Determine the (X, Y) coordinate at the center of the cell enclosing the given text.  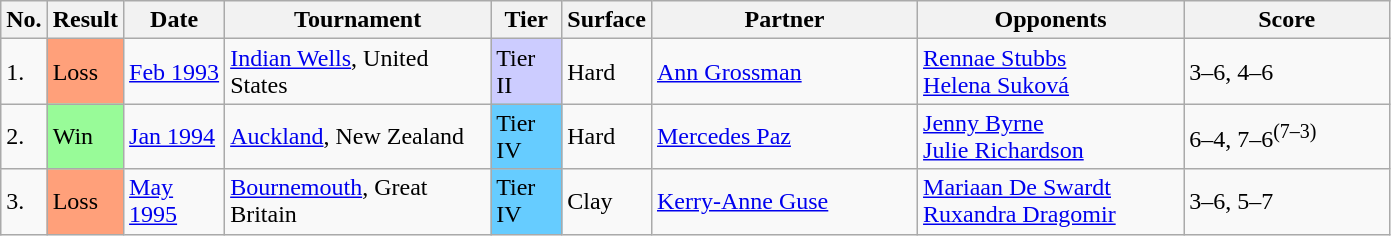
Indian Wells, United States (358, 72)
Jenny Byrne Julie Richardson (1051, 136)
Win (85, 136)
No. (24, 20)
3–6, 4–6 (1287, 72)
Mariaan De Swardt Ruxandra Dragomir (1051, 202)
Opponents (1051, 20)
Tier II (526, 72)
Auckland, New Zealand (358, 136)
Result (85, 20)
Jan 1994 (174, 136)
Tier (526, 20)
Feb 1993 (174, 72)
6–4, 7–6(7–3) (1287, 136)
May 1995 (174, 202)
3–6, 5–7 (1287, 202)
Date (174, 20)
Kerry-Anne Guse (784, 202)
Clay (607, 202)
1. (24, 72)
2. (24, 136)
Rennae Stubbs Helena Suková (1051, 72)
3. (24, 202)
Surface (607, 20)
Ann Grossman (784, 72)
Mercedes Paz (784, 136)
Partner (784, 20)
Score (1287, 20)
Tournament (358, 20)
Bournemouth, Great Britain (358, 202)
